Pinpoint the cell where the given text exists, returning its [X, Y] midpoint coordinate. 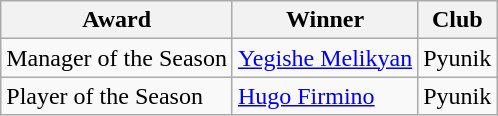
Club [458, 20]
Player of the Season [117, 96]
Manager of the Season [117, 58]
Winner [324, 20]
Award [117, 20]
Yegishe Melikyan [324, 58]
Hugo Firmino [324, 96]
